Extract the [X, Y] coordinate from the center of the cell holding the provided text.  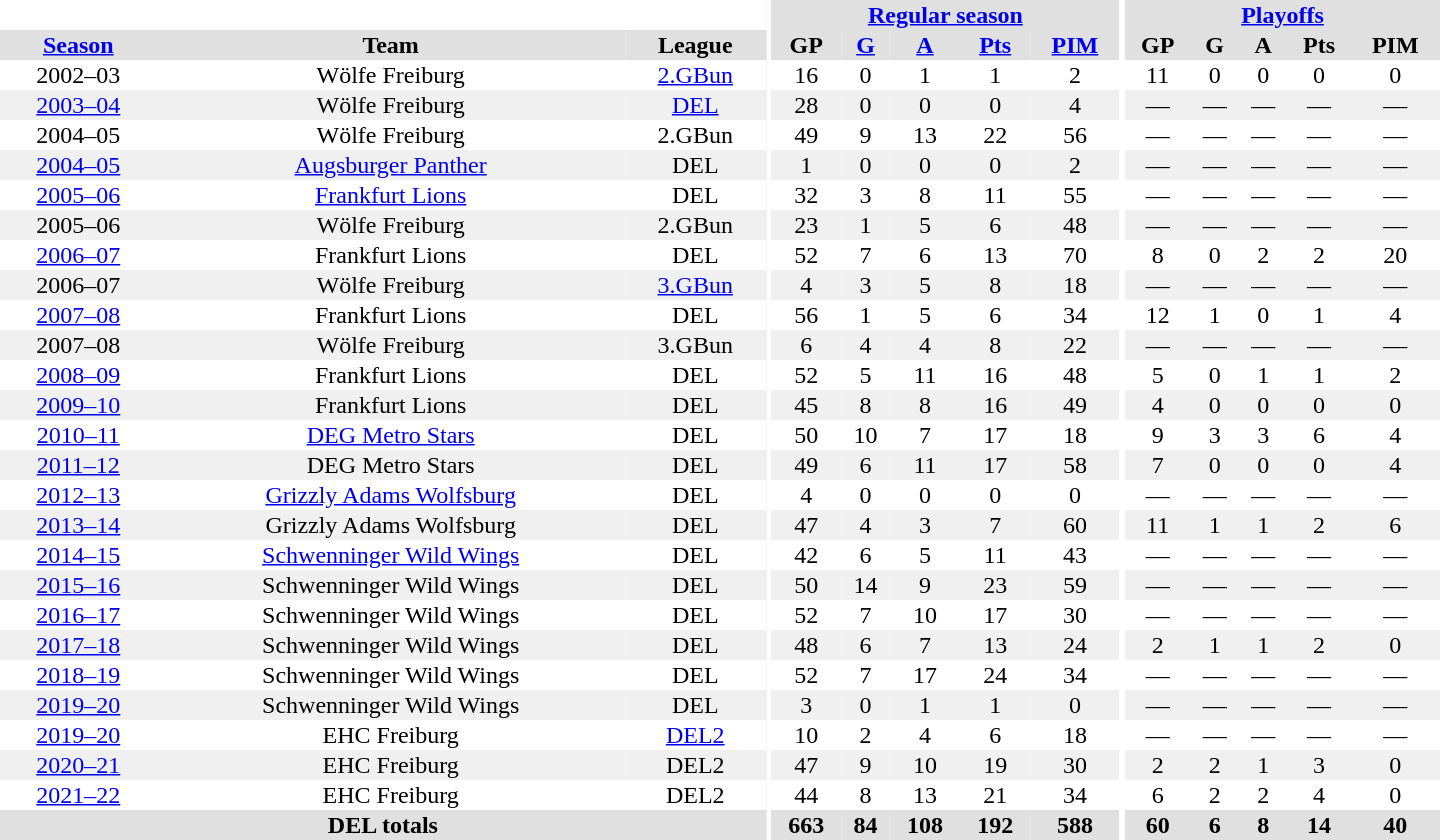
42 [806, 555]
84 [866, 825]
2009–10 [78, 405]
2013–14 [78, 525]
Team [391, 45]
2011–12 [78, 465]
DEL totals [383, 825]
Regular season [945, 15]
2016–17 [78, 615]
2020–21 [78, 765]
12 [1158, 315]
Season [78, 45]
19 [995, 765]
2012–13 [78, 495]
663 [806, 825]
2003–04 [78, 105]
2014–15 [78, 555]
108 [925, 825]
21 [995, 795]
58 [1074, 465]
2002–03 [78, 75]
2010–11 [78, 435]
44 [806, 795]
43 [1074, 555]
55 [1074, 195]
32 [806, 195]
2015–16 [78, 585]
588 [1074, 825]
2021–22 [78, 795]
2008–09 [78, 375]
2017–18 [78, 645]
Playoffs [1282, 15]
Augsburger Panther [391, 165]
40 [1395, 825]
20 [1395, 255]
192 [995, 825]
2018–19 [78, 675]
70 [1074, 255]
59 [1074, 585]
League [696, 45]
28 [806, 105]
45 [806, 405]
